Locate the cell with the specified text and output its (x, y) center coordinate. 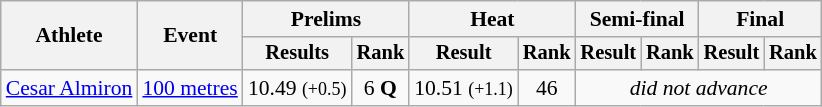
10.49 (+0.5) (298, 88)
did not advance (699, 88)
10.51 (+1.1) (464, 88)
Semi-final (638, 19)
Athlete (70, 36)
Event (190, 36)
Prelims (326, 19)
6 Q (381, 88)
Final (760, 19)
Results (298, 54)
46 (547, 88)
100 metres (190, 88)
Cesar Almiron (70, 88)
Heat (492, 19)
